For the text-containing cell, return its midpoint in [X, Y] coordinate format. 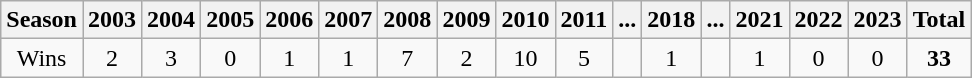
2023 [878, 20]
2008 [408, 20]
2006 [290, 20]
2003 [112, 20]
2022 [818, 20]
7 [408, 58]
33 [939, 58]
2010 [526, 20]
2009 [466, 20]
Total [939, 20]
2021 [760, 20]
2004 [172, 20]
10 [526, 58]
3 [172, 58]
5 [584, 58]
2007 [348, 20]
Wins [42, 58]
2018 [672, 20]
Season [42, 20]
2005 [230, 20]
2011 [584, 20]
